Find where the given text appears and provide that cell's center as [x, y] coordinate. 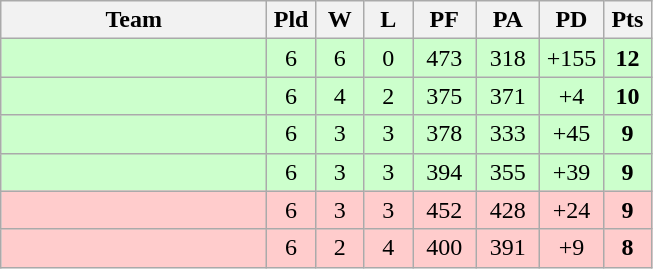
Pld [292, 20]
+45 [572, 134]
378 [444, 134]
8 [628, 248]
371 [508, 96]
+155 [572, 58]
Pts [628, 20]
L [388, 20]
391 [508, 248]
PA [508, 20]
+4 [572, 96]
318 [508, 58]
W [340, 20]
473 [444, 58]
+39 [572, 172]
10 [628, 96]
428 [508, 210]
+24 [572, 210]
394 [444, 172]
452 [444, 210]
+9 [572, 248]
400 [444, 248]
12 [628, 58]
0 [388, 58]
PF [444, 20]
333 [508, 134]
PD [572, 20]
Team [134, 20]
355 [508, 172]
375 [444, 96]
